Pinpoint the cell where the given text exists, returning its [X, Y] midpoint coordinate. 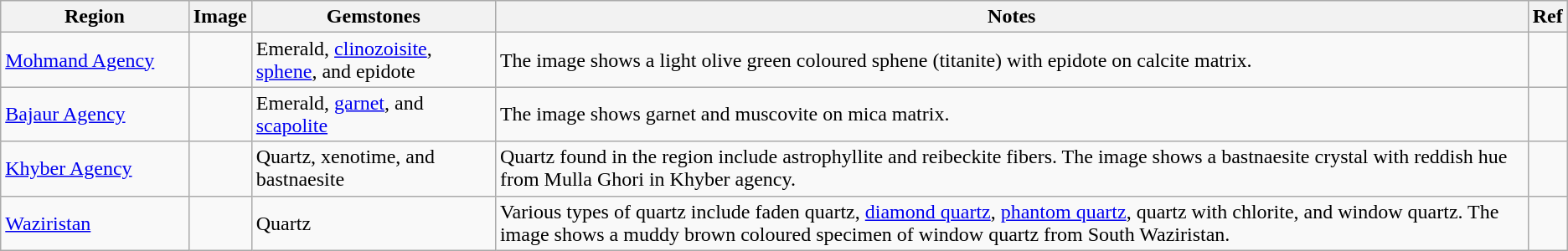
Waziristan [95, 223]
Notes [1012, 17]
The image shows a light olive green coloured sphene (titanite) with epidote on calcite matrix. [1012, 60]
Khyber Agency [95, 169]
Region [95, 17]
Quartz [374, 223]
Emerald, garnet, and scapolite [374, 114]
Gemstones [374, 17]
Mohmand Agency [95, 60]
Ref [1548, 17]
The image shows garnet and muscovite on mica matrix. [1012, 114]
Emerald, clinozoisite, sphene, and epidote [374, 60]
Quartz, xenotime, and bastnaesite [374, 169]
Bajaur Agency [95, 114]
Image [219, 17]
